Provide the (X, Y) coordinate of the cell's center where the given text is located.  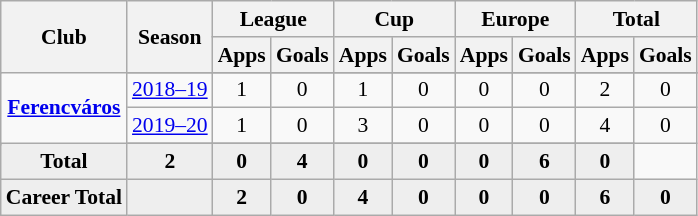
Europe (516, 19)
Ferencváros (64, 108)
Cup (394, 19)
Career Total (64, 197)
2019–20 (170, 126)
2018–19 (170, 90)
3 (363, 126)
Season (170, 36)
League (274, 19)
Club (64, 36)
